Output the (X, Y) coordinate of the center of the cell containing the given text.  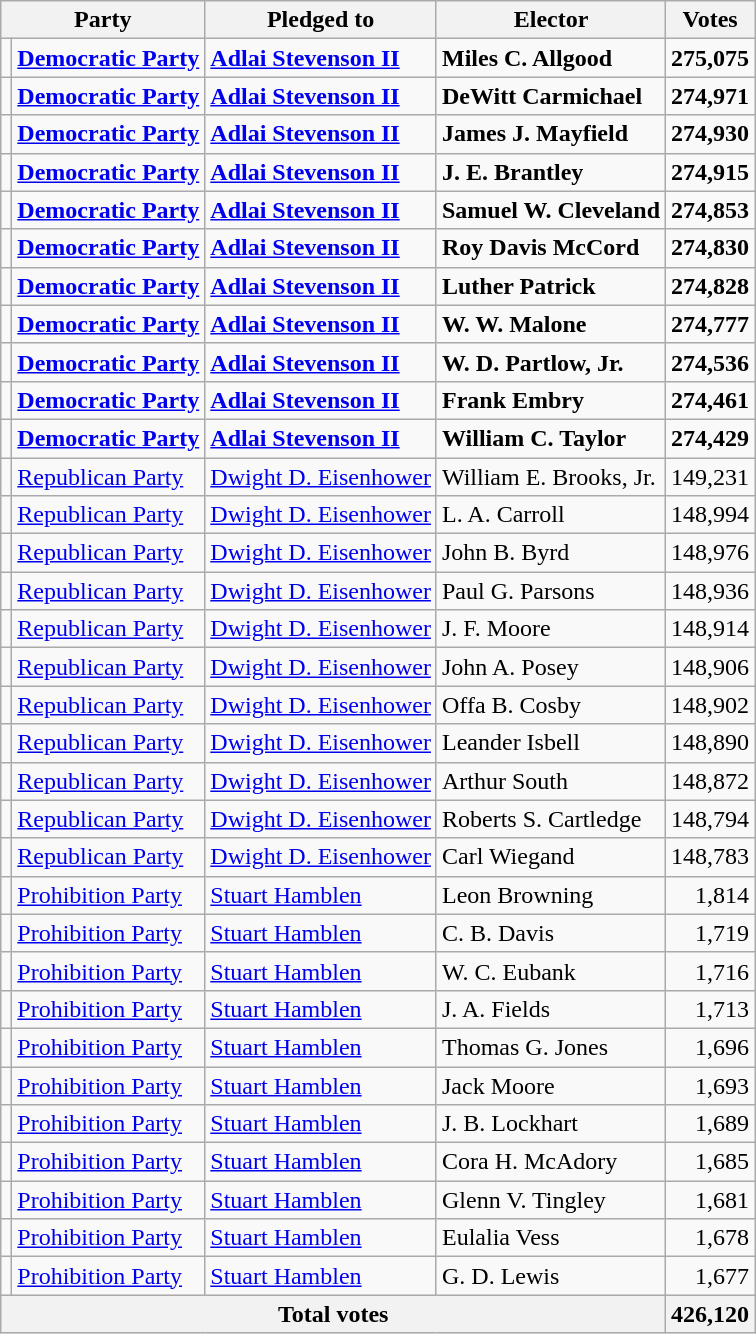
Party (103, 20)
Carl Wiegand (550, 857)
John A. Posey (550, 667)
Samuel W. Cleveland (550, 210)
1,678 (710, 1238)
274,429 (710, 438)
Leon Browning (550, 895)
Cora H. McAdory (550, 1162)
W. D. Partlow, Jr. (550, 362)
148,906 (710, 667)
Roy Davis McCord (550, 248)
274,828 (710, 286)
John B. Byrd (550, 553)
274,930 (710, 134)
1,677 (710, 1276)
148,890 (710, 743)
Roberts S. Cartledge (550, 819)
148,994 (710, 515)
426,120 (710, 1314)
Leander Isbell (550, 743)
1,719 (710, 933)
1,696 (710, 1047)
148,783 (710, 857)
148,872 (710, 781)
William C. Taylor (550, 438)
J. A. Fields (550, 1009)
274,971 (710, 96)
W. W. Malone (550, 324)
274,461 (710, 400)
1,716 (710, 971)
G. D. Lewis (550, 1276)
Luther Patrick (550, 286)
1,689 (710, 1124)
Offa B. Cosby (550, 705)
1,814 (710, 895)
Jack Moore (550, 1085)
J. B. Lockhart (550, 1124)
1,693 (710, 1085)
James J. Mayfield (550, 134)
1,685 (710, 1162)
J. E. Brantley (550, 172)
148,976 (710, 553)
Arthur South (550, 781)
Votes (710, 20)
148,936 (710, 591)
Elector (550, 20)
274,915 (710, 172)
L. A. Carroll (550, 515)
274,830 (710, 248)
148,902 (710, 705)
Paul G. Parsons (550, 591)
Pledged to (321, 20)
1,713 (710, 1009)
148,794 (710, 819)
Frank Embry (550, 400)
Total votes (334, 1314)
J. F. Moore (550, 629)
1,681 (710, 1200)
275,075 (710, 58)
Thomas G. Jones (550, 1047)
W. C. Eubank (550, 971)
148,914 (710, 629)
William E. Brooks, Jr. (550, 477)
Miles C. Allgood (550, 58)
149,231 (710, 477)
274,853 (710, 210)
C. B. Davis (550, 933)
DeWitt Carmichael (550, 96)
Glenn V. Tingley (550, 1200)
Eulalia Vess (550, 1238)
274,536 (710, 362)
274,777 (710, 324)
